Detect which cell encompasses the target text, then output its [x, y] center coordinate. 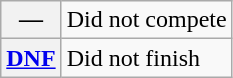
Did not finish [146, 58]
DNF [31, 58]
Did not compete [146, 20]
— [31, 20]
